Output the (x, y) coordinate of the center of the cell containing the given text.  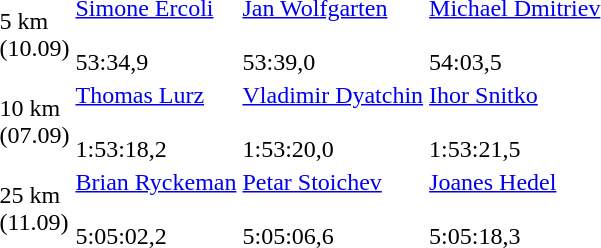
Thomas Lurz 1:53:18,2 (156, 122)
Vladimir Dyatchin 1:53:20,0 (333, 122)
